Locate the cell with the specified text and output its (X, Y) center coordinate. 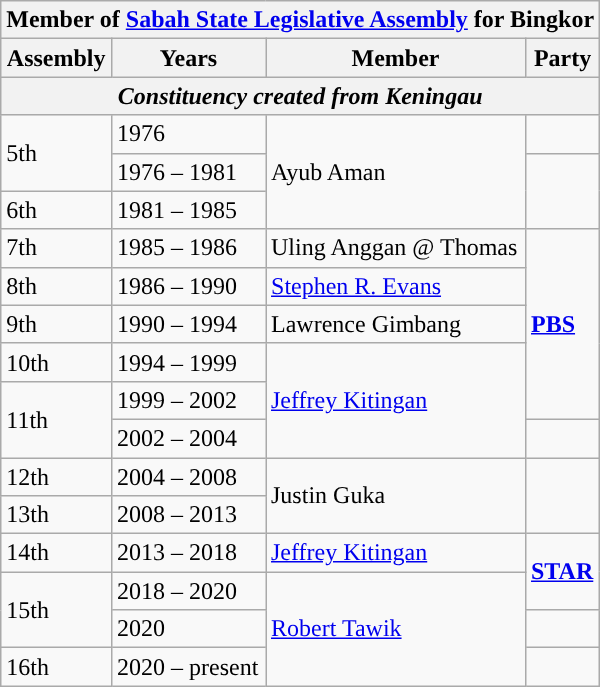
Party (562, 58)
2013 – 2018 (189, 553)
2008 – 2013 (189, 515)
15th (56, 610)
1986 – 1990 (189, 286)
16th (56, 667)
STAR (562, 572)
Lawrence Gimbang (396, 324)
2004 – 2008 (189, 477)
7th (56, 248)
11th (56, 419)
Constituency created from Keningau (300, 96)
10th (56, 362)
1976 – 1981 (189, 172)
6th (56, 210)
12th (56, 477)
Years (189, 58)
Justin Guka (396, 496)
2018 – 2020 (189, 591)
1981 – 1985 (189, 210)
Robert Tawik (396, 629)
Ayub Aman (396, 172)
1999 – 2002 (189, 400)
2002 – 2004 (189, 438)
5th (56, 153)
Member (396, 58)
1985 – 1986 (189, 248)
PBS (562, 324)
8th (56, 286)
Stephen R. Evans (396, 286)
2020 (189, 629)
2020 – present (189, 667)
14th (56, 553)
1994 – 1999 (189, 362)
1976 (189, 134)
9th (56, 324)
Member of Sabah State Legislative Assembly for Bingkor (300, 20)
1990 – 1994 (189, 324)
13th (56, 515)
Assembly (56, 58)
Uling Anggan @ Thomas (396, 248)
